Search for the cell housing the specified text and yield its [X, Y] center coordinate. 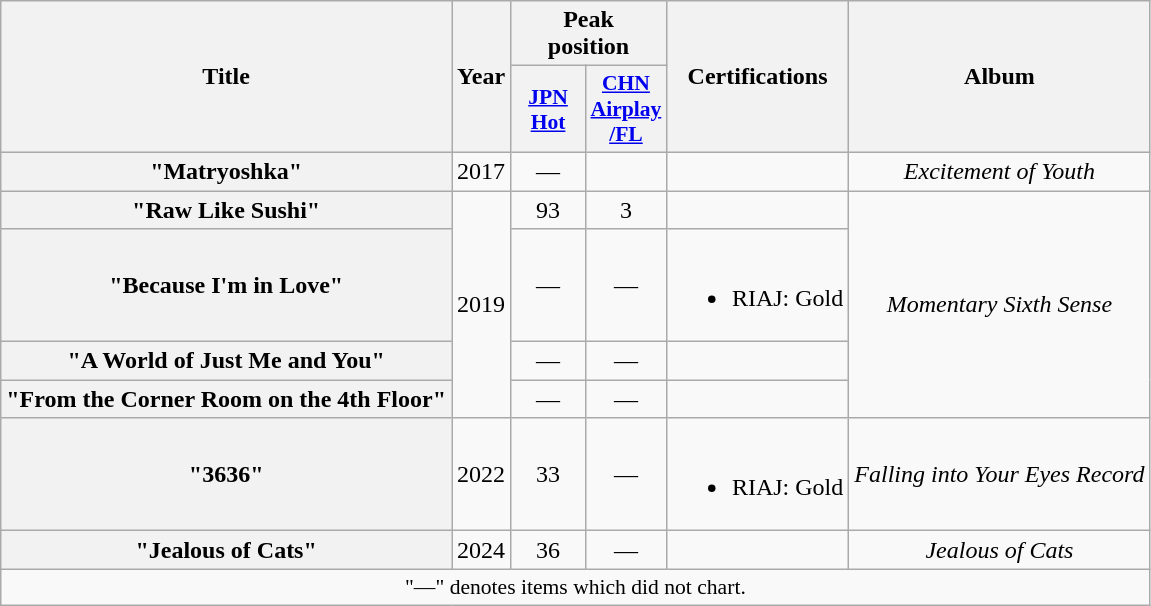
Momentary Sixth Sense [1000, 304]
33 [548, 474]
Year [482, 77]
CHNAirplay/FL [626, 110]
"A World of Just Me and You" [226, 361]
3 [626, 209]
Falling into Your Eyes Record [1000, 474]
36 [548, 550]
"—" denotes items which did not chart. [576, 587]
Excitement of Youth [1000, 171]
Title [226, 77]
"3636" [226, 474]
2019 [482, 304]
"Raw Like Sushi" [226, 209]
"Matryoshka" [226, 171]
Certifications [757, 77]
Peakposition [589, 34]
"Because I'm in Love" [226, 286]
JPNHot [548, 110]
93 [548, 209]
"From the Corner Room on the 4th Floor" [226, 399]
2017 [482, 171]
Jealous of Cats [1000, 550]
"Jealous of Cats" [226, 550]
2022 [482, 474]
2024 [482, 550]
Album [1000, 77]
